For the text-containing cell, return its midpoint in [X, Y] coordinate format. 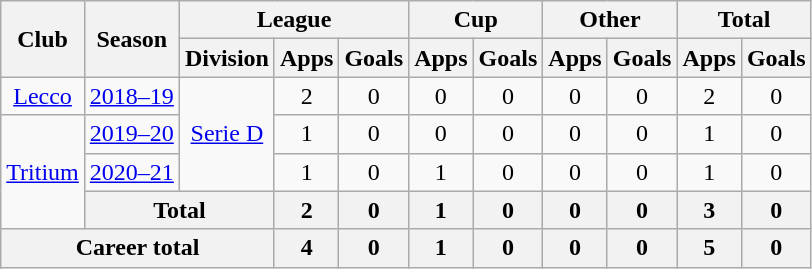
Season [132, 39]
2019–20 [132, 134]
3 [709, 210]
5 [709, 248]
2018–19 [132, 96]
Lecco [43, 96]
4 [306, 248]
2020–21 [132, 172]
Career total [138, 248]
League [294, 20]
Club [43, 39]
Other [610, 20]
Serie D [226, 134]
Division [226, 58]
Tritium [43, 172]
Cup [476, 20]
